Scan for the cell matching the given text and deliver its [X, Y] coordinate at center. 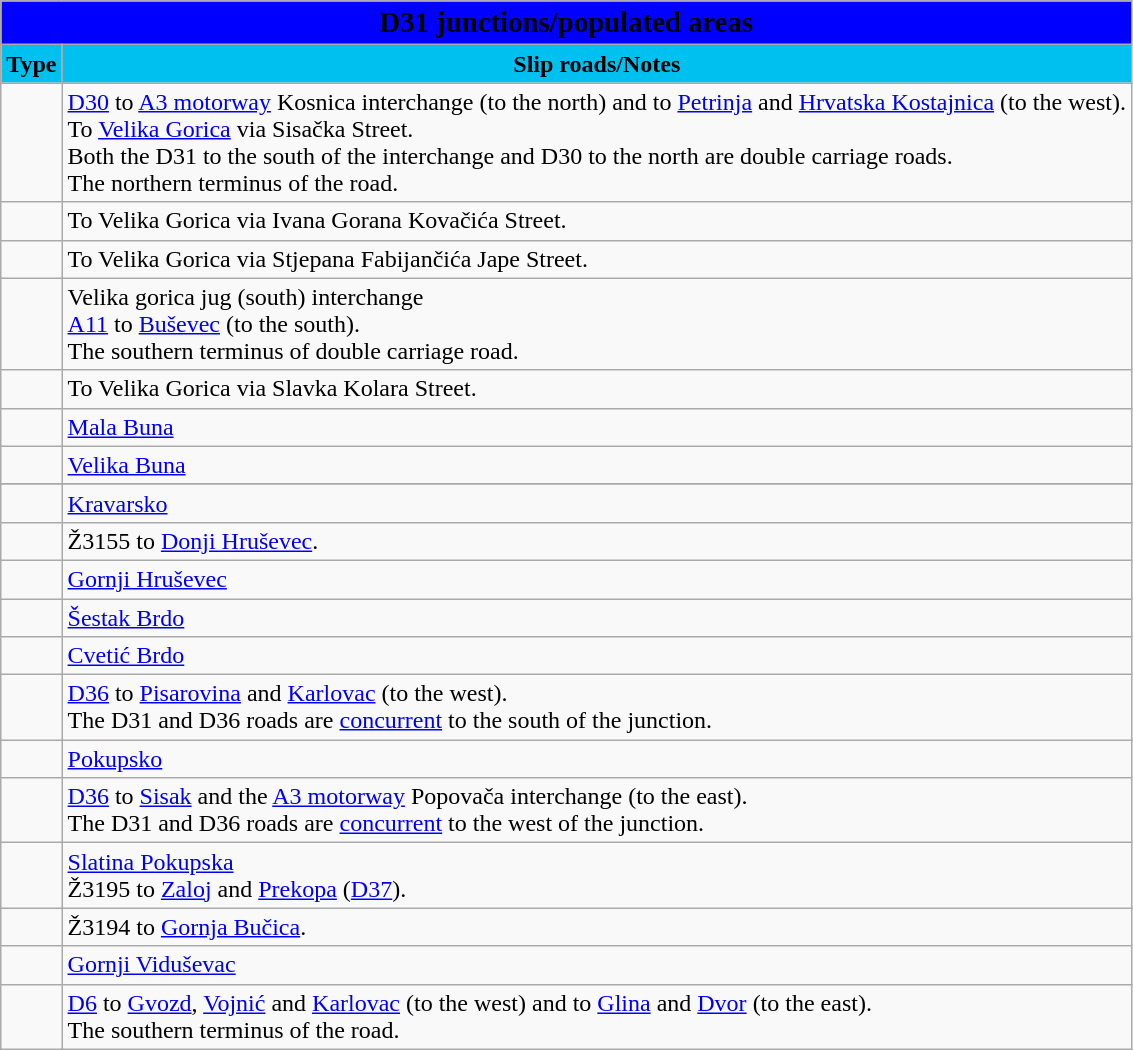
Kravarsko [597, 503]
Gornji Hruševec [597, 579]
Slatina PokupskaŽ3195 to Zaloj and Prekopa (D37). [597, 876]
Type [32, 64]
Mala Buna [597, 427]
D36 to Sisak and the A3 motorway Popovača interchange (to the east).The D31 and D36 roads are concurrent to the west of the junction. [597, 810]
Velika gorica jug (south) interchange A11 to Buševec (to the south).The southern terminus of double carriage road. [597, 324]
Ž3194 to Gornja Bučica. [597, 927]
Cvetić Brdo [597, 656]
Pokupsko [597, 759]
To Velika Gorica via Ivana Gorana Kovačića Street. [597, 221]
Šestak Brdo [597, 617]
Gornji Viduševac [597, 965]
D36 to Pisarovina and Karlovac (to the west).The D31 and D36 roads are concurrent to the south of the junction. [597, 708]
To Velika Gorica via Slavka Kolara Street. [597, 389]
To Velika Gorica via Stjepana Fabijančića Jape Street. [597, 259]
D6 to Gvozd, Vojnić and Karlovac (to the west) and to Glina and Dvor (to the east).The southern terminus of the road. [597, 1016]
Velika Buna [597, 465]
Ž3155 to Donji Hruševec. [597, 541]
Slip roads/Notes [597, 64]
D31 junctions/populated areas [566, 23]
